Provide the (x, y) coordinate of the cell's center where the given text is located.  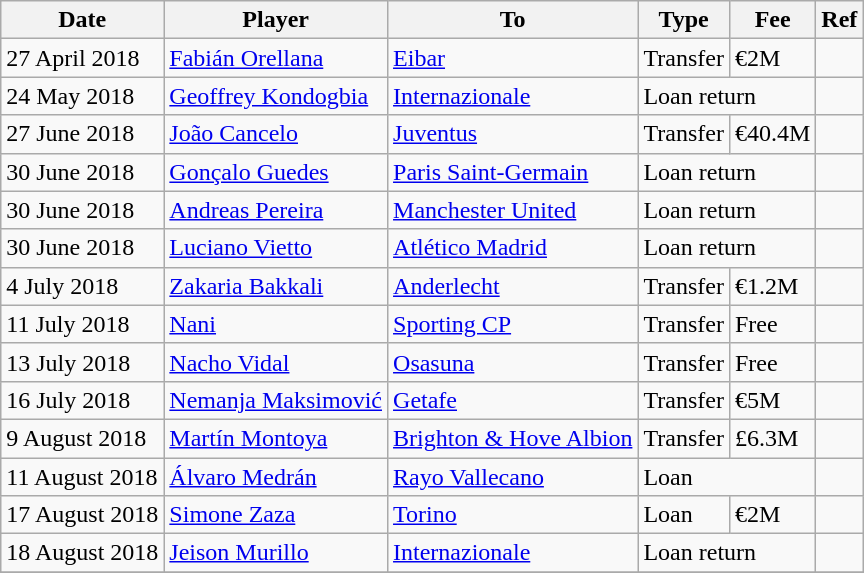
17 August 2018 (82, 515)
Player (276, 20)
Brighton & Hove Albion (513, 438)
João Cancelo (276, 134)
Geoffrey Kondogbia (276, 96)
Nacho Vidal (276, 362)
Gonçalo Guedes (276, 172)
Atlético Madrid (513, 248)
Ref (840, 20)
27 June 2018 (82, 134)
4 July 2018 (82, 286)
Osasuna (513, 362)
Eibar (513, 58)
9 August 2018 (82, 438)
24 May 2018 (82, 96)
Rayo Vallecano (513, 477)
11 August 2018 (82, 477)
Juventus (513, 134)
Álvaro Medrán (276, 477)
Sporting CP (513, 324)
27 April 2018 (82, 58)
Type (684, 20)
Luciano Vietto (276, 248)
Jeison Murillo (276, 553)
Torino (513, 515)
16 July 2018 (82, 400)
Zakaria Bakkali (276, 286)
Date (82, 20)
Fee (772, 20)
€1.2M (772, 286)
Nani (276, 324)
£6.3M (772, 438)
To (513, 20)
Anderlecht (513, 286)
13 July 2018 (82, 362)
Fabián Orellana (276, 58)
Manchester United (513, 210)
Martín Montoya (276, 438)
18 August 2018 (82, 553)
11 July 2018 (82, 324)
Andreas Pereira (276, 210)
€40.4M (772, 134)
Nemanja Maksimović (276, 400)
Simone Zaza (276, 515)
Paris Saint-Germain (513, 172)
€5M (772, 400)
Getafe (513, 400)
